Find where the given text appears and provide that cell's center as [X, Y] coordinate. 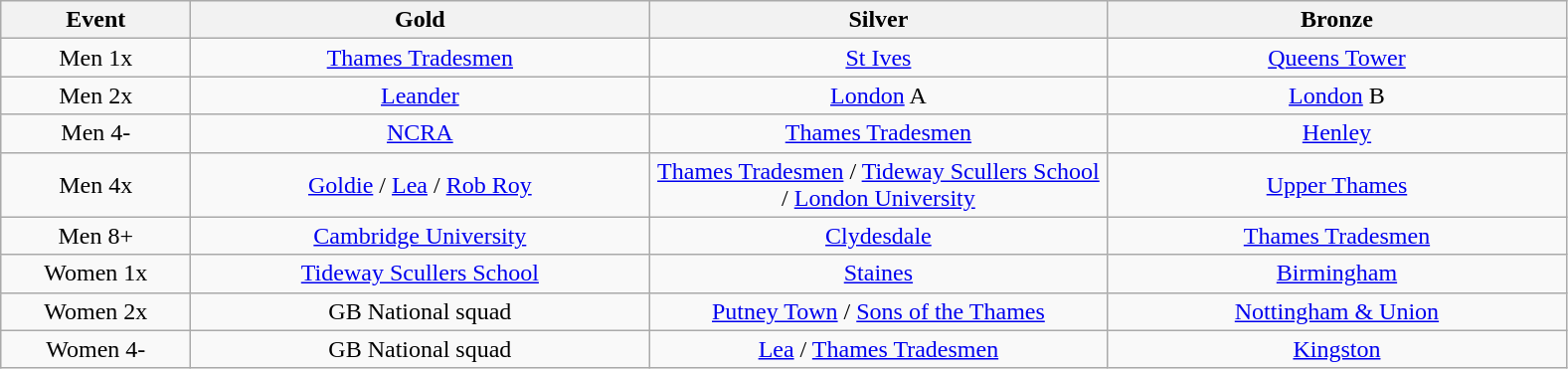
St Ives [879, 58]
Birmingham [1336, 274]
Event [95, 20]
Gold [420, 20]
Men 1x [95, 58]
Goldie / Lea / Rob Roy [420, 185]
Kingston [1336, 349]
Women 4- [95, 349]
Bronze [1336, 20]
Putney Town / Sons of the Thames [879, 311]
London B [1336, 95]
Nottingham & Union [1336, 311]
Men 4- [95, 133]
London A [879, 95]
Men 2x [95, 95]
Silver [879, 20]
Women 2x [95, 311]
Queens Tower [1336, 58]
NCRA [420, 133]
Cambridge University [420, 236]
Staines [879, 274]
Clydesdale [879, 236]
Men 8+ [95, 236]
Leander [420, 95]
Tideway Scullers School [420, 274]
Lea / Thames Tradesmen [879, 349]
Men 4x [95, 185]
Thames Tradesmen / Tideway Scullers School / London University [879, 185]
Henley [1336, 133]
Women 1x [95, 274]
Upper Thames [1336, 185]
